For the text-containing cell, return its midpoint in [x, y] coordinate format. 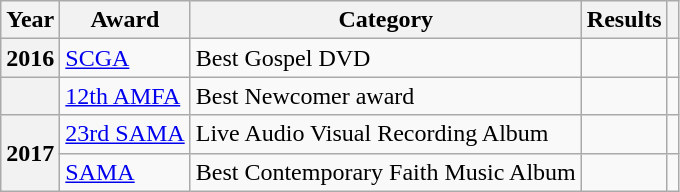
12th AMFA [125, 96]
2017 [30, 153]
Best Contemporary Faith Music Album [386, 172]
SAMA [125, 172]
Category [386, 20]
SCGA [125, 58]
Results [624, 20]
2016 [30, 58]
Award [125, 20]
Year [30, 20]
Best Newcomer award [386, 96]
Live Audio Visual Recording Album [386, 134]
Best Gospel DVD [386, 58]
23rd SAMA [125, 134]
